Locate the cell with the specified text and output its (x, y) center coordinate. 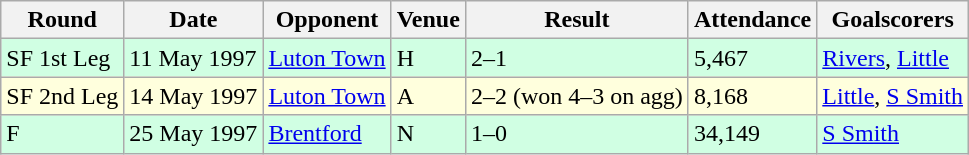
Brentford (327, 134)
Goalscorers (893, 20)
14 May 1997 (194, 96)
N (428, 134)
8,168 (752, 96)
34,149 (752, 134)
Venue (428, 20)
SF 1st Leg (62, 58)
Rivers, Little (893, 58)
Date (194, 20)
A (428, 96)
Result (576, 20)
5,467 (752, 58)
Round (62, 20)
H (428, 58)
SF 2nd Leg (62, 96)
F (62, 134)
11 May 1997 (194, 58)
2–2 (won 4–3 on agg) (576, 96)
1–0 (576, 134)
Opponent (327, 20)
25 May 1997 (194, 134)
Little, S Smith (893, 96)
S Smith (893, 134)
Attendance (752, 20)
2–1 (576, 58)
